Search for the cell housing the specified text and yield its (X, Y) center coordinate. 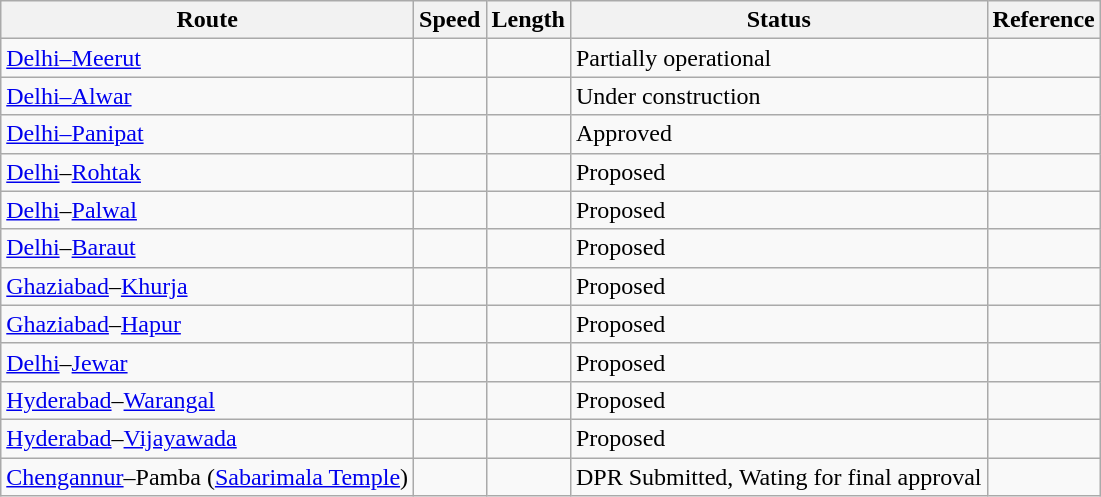
Hyderabad–Warangal (208, 400)
Partially operational (778, 58)
Delhi–Palwal (208, 210)
Length (528, 20)
Status (778, 20)
DPR Submitted, Wating for final approval (778, 477)
Delhi–Panipat (208, 134)
Delhi–Meerut (208, 58)
Delhi–Baraut (208, 248)
Ghaziabad–Hapur (208, 324)
Approved (778, 134)
Delhi–Jewar (208, 362)
Ghaziabad–Khurja (208, 286)
Chengannur–Pamba (Sabarimala Temple) (208, 477)
Route (208, 20)
Delhi–Rohtak (208, 172)
Reference (1044, 20)
Speed (450, 20)
Hyderabad–Vijayawada (208, 438)
Delhi–Alwar (208, 96)
Under construction (778, 96)
